Find where the given text appears and provide that cell's center as [x, y] coordinate. 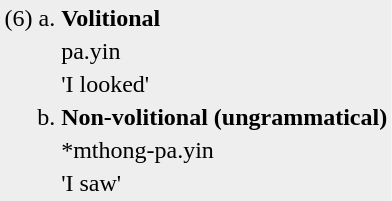
'I saw' [224, 183]
b. [30, 117]
(6) a. [30, 18]
pa.yin [224, 51]
Volitional [224, 18]
Non-volitional (ungrammatical) [224, 117]
*mthong-pa.yin [224, 150]
'I looked' [224, 84]
